Return [x, y] of the center of cell containing provided text 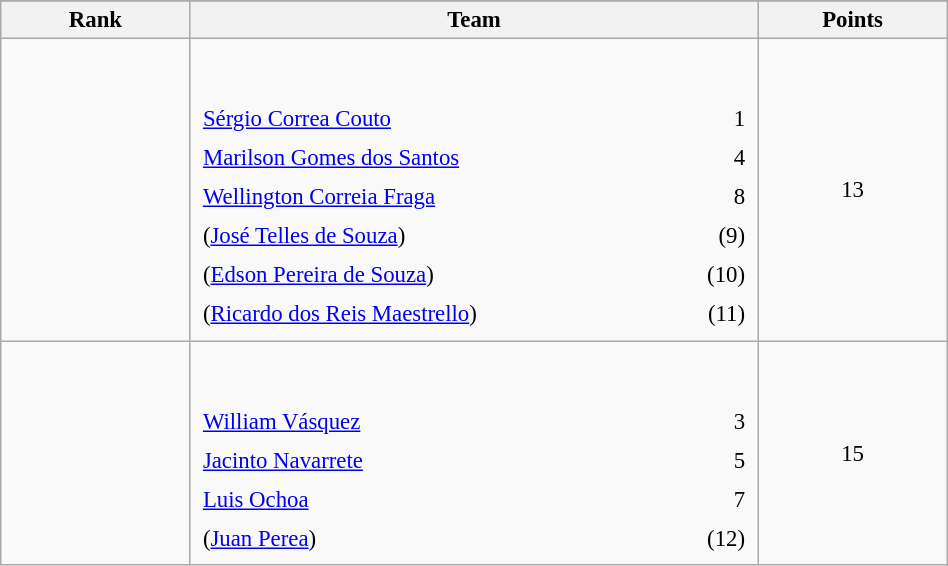
Sérgio Correa Couto [433, 119]
Team [474, 20]
15 [852, 453]
13 [852, 190]
William Vásquez [412, 421]
(11) [710, 314]
(Ricardo dos Reis Maestrello) [433, 314]
Jacinto Navarrete [412, 460]
Rank [96, 20]
4 [710, 158]
(12) [690, 538]
8 [710, 197]
William Vásquez 3 Jacinto Navarrete 5 Luis Ochoa 7 (Juan Perea) (12) [474, 453]
(José Telles de Souza) [433, 236]
5 [690, 460]
Wellington Correia Fraga [433, 197]
Points [852, 20]
(Juan Perea) [412, 538]
3 [690, 421]
(Edson Pereira de Souza) [433, 275]
7 [690, 499]
Marilson Gomes dos Santos [433, 158]
1 [710, 119]
(9) [710, 236]
Luis Ochoa [412, 499]
(10) [710, 275]
